Find where the given text appears and provide that cell's center as (x, y) coordinate. 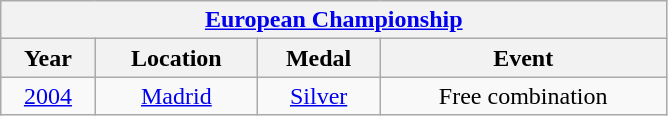
Silver (319, 96)
European Championship (334, 20)
2004 (48, 96)
Event (524, 58)
Free combination (524, 96)
Medal (319, 58)
Year (48, 58)
Location (176, 58)
Madrid (176, 96)
